Extract the [X, Y] coordinate from the center of the cell holding the provided text.  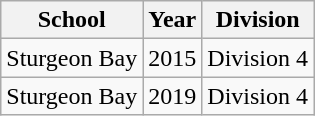
2019 [172, 96]
2015 [172, 58]
Year [172, 20]
Division [258, 20]
School [72, 20]
